Scan for the cell matching the given text and deliver its [x, y] coordinate at center. 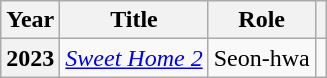
2023 [30, 58]
Sweet Home 2 [134, 58]
Seon-hwa [262, 58]
Role [262, 20]
Title [134, 20]
Year [30, 20]
